Extract the [x, y] coordinate from the center of the cell holding the provided text.  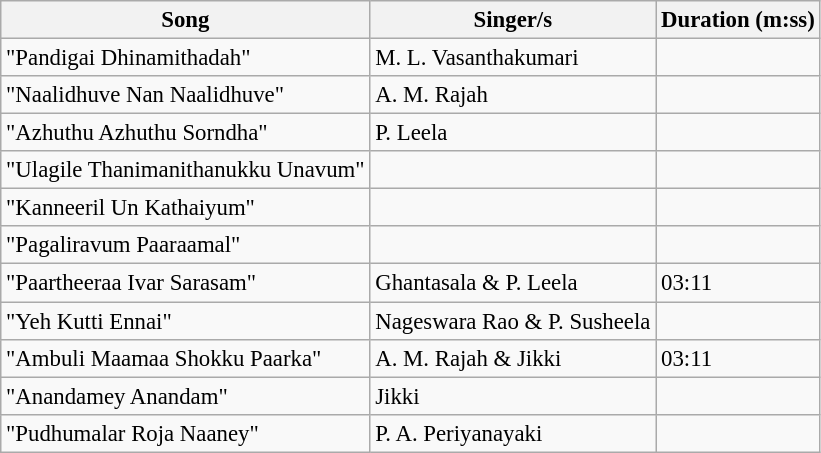
"Yeh Kutti Ennai" [186, 321]
"Pagaliravum Paaraamal" [186, 245]
"Azhuthu Azhuthu Sorndha" [186, 133]
"Naalidhuve Nan Naalidhuve" [186, 95]
"Ambuli Maamaa Shokku Paarka" [186, 358]
"Pandigai Dhinamithadah" [186, 58]
"Kanneeril Un Kathaiyum" [186, 208]
"Anandamey Anandam" [186, 396]
Duration (m:ss) [738, 20]
P. Leela [513, 133]
Song [186, 20]
Jikki [513, 396]
"Paartheeraa Ivar Sarasam" [186, 283]
"Ulagile Thanimanithanukku Unavum" [186, 170]
"Pudhumalar Roja Naaney" [186, 433]
A. M. Rajah [513, 95]
Nageswara Rao & P. Susheela [513, 321]
Ghantasala & P. Leela [513, 283]
A. M. Rajah & Jikki [513, 358]
P. A. Periyanayaki [513, 433]
Singer/s [513, 20]
M. L. Vasanthakumari [513, 58]
